Return [X, Y] of the center of cell containing provided text 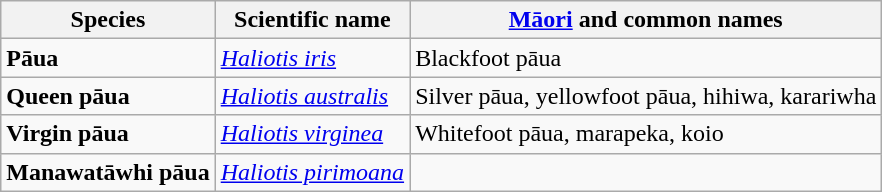
Queen pāua [108, 96]
Species [108, 20]
Haliotis australis [312, 96]
Māori and common names [646, 20]
Virgin pāua [108, 134]
Whitefoot pāua, marapeka, koio [646, 134]
Haliotis pirimoana [312, 172]
Haliotis virginea [312, 134]
Scientific name [312, 20]
Manawatāwhi pāua [108, 172]
Silver pāua, yellowfoot pāua, hihiwa, karariwha [646, 96]
Haliotis iris [312, 58]
Pāua [108, 58]
Blackfoot pāua [646, 58]
